Provide the (X, Y) coordinate of the cell's center where the given text is located.  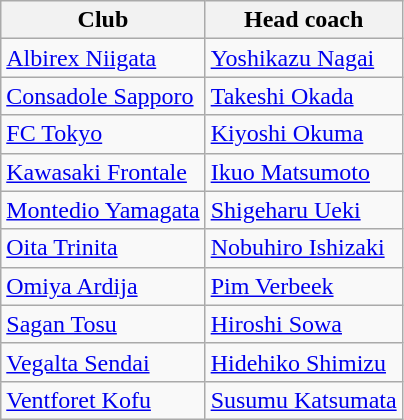
Takeshi Okada (304, 96)
Yoshikazu Nagai (304, 58)
Nobuhiro Ishizaki (304, 248)
Susumu Katsumata (304, 400)
Kawasaki Frontale (103, 172)
Hiroshi Sowa (304, 324)
FC Tokyo (103, 134)
Sagan Tosu (103, 324)
Consadole Sapporo (103, 96)
Kiyoshi Okuma (304, 134)
Montedio Yamagata (103, 210)
Ikuo Matsumoto (304, 172)
Omiya Ardija (103, 286)
Albirex Niigata (103, 58)
Vegalta Sendai (103, 362)
Pim Verbeek (304, 286)
Ventforet Kofu (103, 400)
Shigeharu Ueki (304, 210)
Oita Trinita (103, 248)
Head coach (304, 20)
Club (103, 20)
Hidehiko Shimizu (304, 362)
